Return (x, y) of the center of cell containing provided text 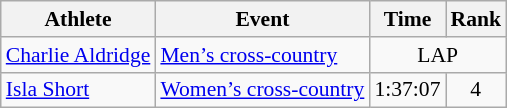
Isla Short (78, 90)
Event (262, 19)
Women’s cross-country (262, 90)
Athlete (78, 19)
Men’s cross-country (262, 55)
1:37:07 (407, 90)
Charlie Aldridge (78, 55)
Time (407, 19)
LAP (438, 55)
Rank (476, 19)
4 (476, 90)
